From the cell containing the given text, extract its center point as [X, Y] coordinate. 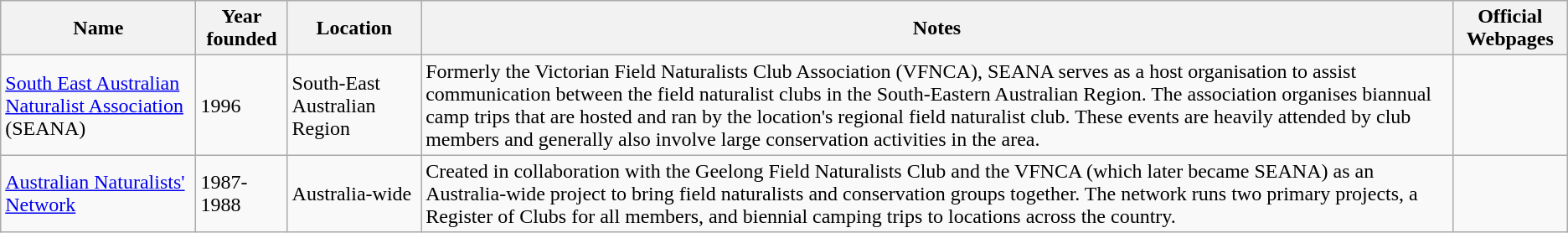
Official Webpages [1509, 28]
Location [354, 28]
1996 [241, 106]
Australia-wide [354, 194]
Notes [937, 28]
South East Australian Naturalist Association (SEANA) [99, 106]
Year founded [241, 28]
Name [99, 28]
Australian Naturalists' Network [99, 194]
1987-1988 [241, 194]
South-East Australian Region [354, 106]
